Return (X, Y) of the center of cell containing provided text 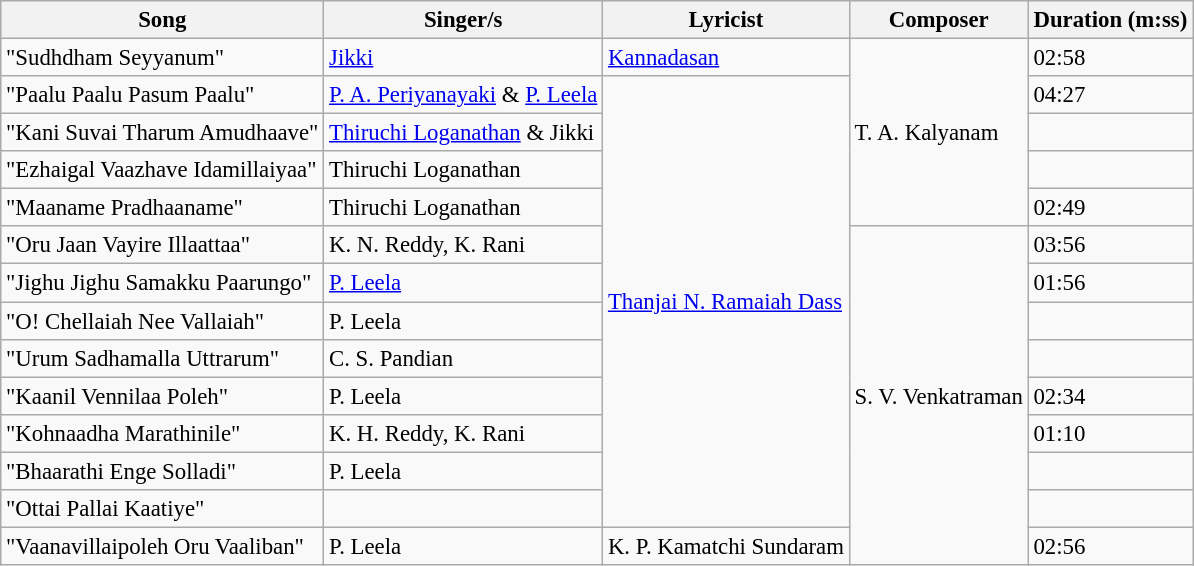
04:27 (1110, 95)
T. A. Kalyanam (938, 133)
K. P. Kamatchi Sundaram (726, 546)
02:58 (1110, 58)
Song (162, 20)
Singer/s (464, 20)
"Kohnaadha Marathinile" (162, 433)
02:49 (1110, 208)
01:10 (1110, 433)
P. A. Periyanayaki & P. Leela (464, 95)
"Bhaarathi Enge Solladi" (162, 471)
02:34 (1110, 396)
C. S. Pandian (464, 358)
Duration (m:ss) (1110, 20)
"Jighu Jighu Samakku Paarungo" (162, 283)
"Vaanavillaipoleh Oru Vaaliban" (162, 546)
Kannadasan (726, 58)
Thiruchi Loganathan & Jikki (464, 133)
"Urum Sadhamalla Uttrarum" (162, 358)
K. H. Reddy, K. Rani (464, 433)
02:56 (1110, 546)
Thanjai N. Ramaiah Dass (726, 302)
K. N. Reddy, K. Rani (464, 245)
Composer (938, 20)
03:56 (1110, 245)
Jikki (464, 58)
"Paalu Paalu Pasum Paalu" (162, 95)
"Oru Jaan Vayire Illaattaa" (162, 245)
"Ezhaigal Vaazhave Idamillaiyaa" (162, 170)
"Maaname Pradhaaname" (162, 208)
"Kaanil Vennilaa Poleh" (162, 396)
"Ottai Pallai Kaatiye" (162, 509)
"Sudhdham Seyyanum" (162, 58)
01:56 (1110, 283)
"O! Chellaiah Nee Vallaiah" (162, 321)
S. V. Venkatraman (938, 395)
Lyricist (726, 20)
"Kani Suvai Tharum Amudhaave" (162, 133)
